Locate the cell with the specified text and output its (X, Y) center coordinate. 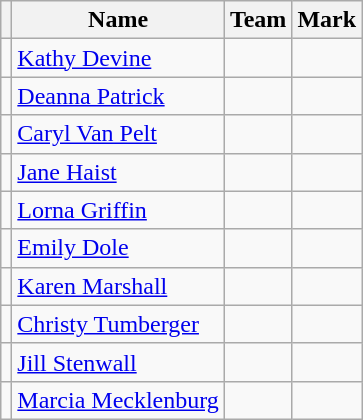
Jill Stenwall (118, 362)
Marcia Mecklenburg (118, 400)
Team (258, 20)
Kathy Devine (118, 58)
Name (118, 20)
Jane Haist (118, 172)
Emily Dole (118, 248)
Caryl Van Pelt (118, 134)
Deanna Patrick (118, 96)
Lorna Griffin (118, 210)
Mark (327, 20)
Karen Marshall (118, 286)
Christy Tumberger (118, 324)
